Extract the [x, y] coordinate from the center of the cell holding the provided text.  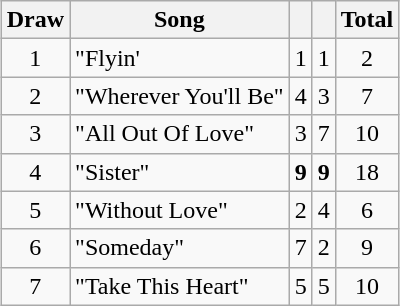
"All Out Of Love" [180, 134]
"Someday" [180, 248]
"Take This Heart" [180, 286]
"Sister" [180, 172]
"Wherever You'll Be" [180, 96]
18 [367, 172]
Total [367, 20]
"Without Love" [180, 210]
Song [180, 20]
"Flyin' [180, 58]
Draw [35, 20]
